Find where the given text appears and provide that cell's center as [X, Y] coordinate. 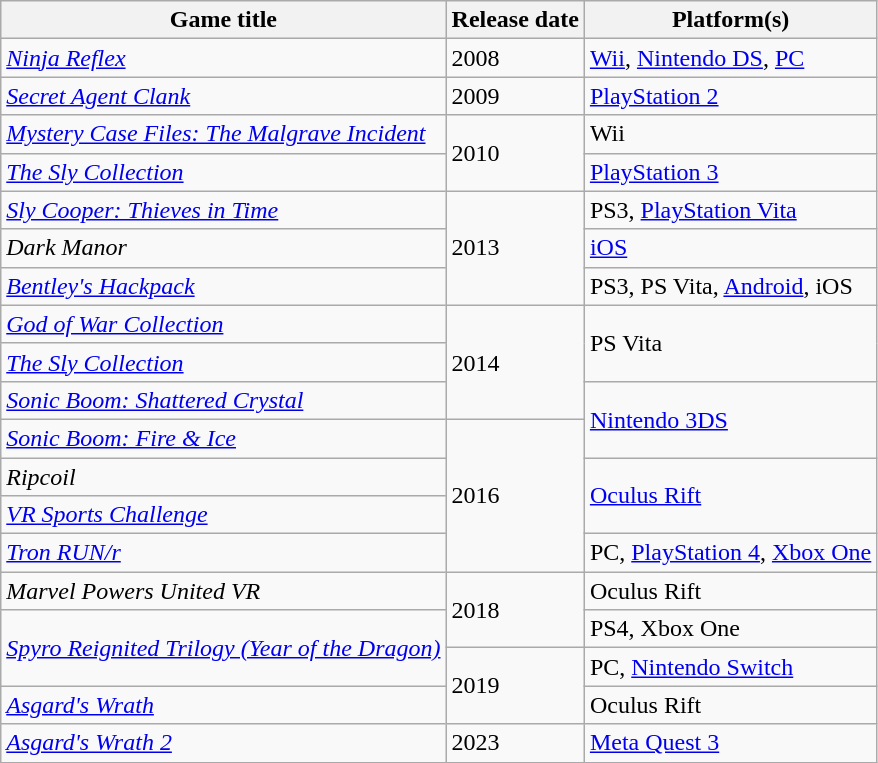
Mystery Case Files: The Malgrave Incident [224, 134]
2019 [515, 686]
Wii [730, 134]
Sonic Boom: Shattered Crystal [224, 400]
PC, PlayStation 4, Xbox One [730, 553]
2008 [515, 58]
PC, Nintendo Switch [730, 667]
Release date [515, 20]
2009 [515, 96]
2010 [515, 153]
2016 [515, 495]
2014 [515, 362]
Spyro Reignited Trilogy (Year of the Dragon) [224, 648]
Bentley's Hackpack [224, 286]
Platform(s) [730, 20]
Dark Manor [224, 248]
PS Vita [730, 343]
PlayStation 3 [730, 172]
PS4, Xbox One [730, 629]
Ripcoil [224, 477]
2023 [515, 743]
VR Sports Challenge [224, 515]
2018 [515, 610]
PS3, PlayStation Vita [730, 210]
God of War Collection [224, 324]
Meta Quest 3 [730, 743]
PS3, PS Vita, Android, iOS [730, 286]
Asgard's Wrath [224, 705]
Ninja Reflex [224, 58]
Asgard's Wrath 2 [224, 743]
Game title [224, 20]
Secret Agent Clank [224, 96]
Sonic Boom: Fire & Ice [224, 438]
PlayStation 2 [730, 96]
Marvel Powers United VR [224, 591]
Wii, Nintendo DS, PC [730, 58]
Sly Cooper: Thieves in Time [224, 210]
Tron RUN/r [224, 553]
iOS [730, 248]
Nintendo 3DS [730, 419]
2013 [515, 248]
